Determine the [X, Y] coordinate at the center of the cell enclosing the given text.  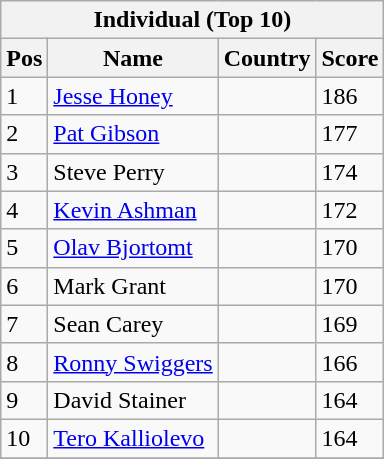
6 [24, 286]
Tero Kalliolevo [133, 438]
Mark Grant [133, 286]
9 [24, 400]
10 [24, 438]
8 [24, 362]
169 [350, 324]
Score [350, 58]
166 [350, 362]
Name [133, 58]
174 [350, 172]
2 [24, 134]
7 [24, 324]
Ronny Swiggers [133, 362]
186 [350, 96]
Sean Carey [133, 324]
4 [24, 210]
Pos [24, 58]
Country [267, 58]
3 [24, 172]
1 [24, 96]
Jesse Honey [133, 96]
5 [24, 248]
177 [350, 134]
Kevin Ashman [133, 210]
Steve Perry [133, 172]
Pat Gibson [133, 134]
172 [350, 210]
David Stainer [133, 400]
Individual (Top 10) [192, 20]
Olav Bjortomt [133, 248]
